For the text-containing cell, return its midpoint in [X, Y] coordinate format. 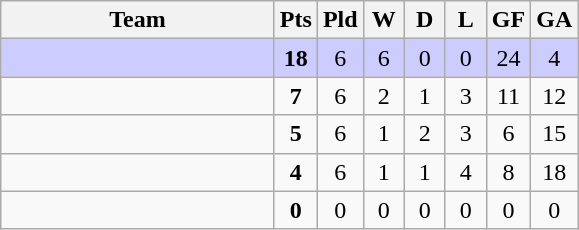
D [424, 20]
Team [138, 20]
15 [554, 134]
12 [554, 96]
L [466, 20]
24 [508, 58]
GF [508, 20]
11 [508, 96]
Pts [296, 20]
GA [554, 20]
7 [296, 96]
5 [296, 134]
Pld [340, 20]
8 [508, 172]
W [384, 20]
